Detect which cell encompasses the target text, then output its [x, y] center coordinate. 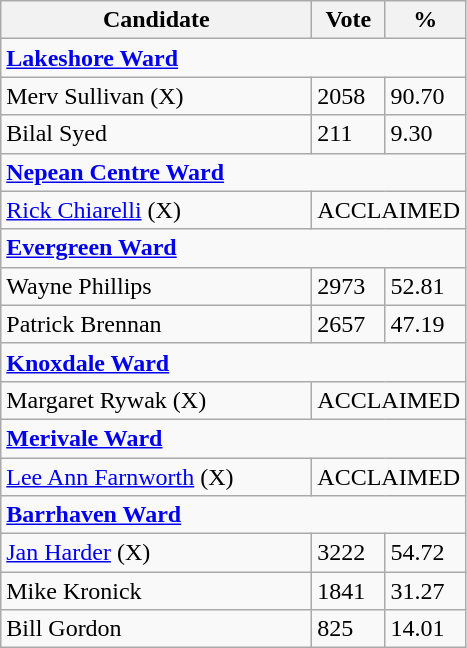
825 [348, 629]
Wayne Phillips [156, 286]
Merivale Ward [234, 438]
47.19 [426, 324]
Rick Chiarelli (X) [156, 210]
Mike Kronick [156, 591]
31.27 [426, 591]
2657 [348, 324]
90.70 [426, 96]
2058 [348, 96]
14.01 [426, 629]
Barrhaven Ward [234, 515]
% [426, 20]
1841 [348, 591]
2973 [348, 286]
Vote [348, 20]
Bilal Syed [156, 134]
54.72 [426, 553]
52.81 [426, 286]
Jan Harder (X) [156, 553]
Evergreen Ward [234, 248]
Margaret Rywak (X) [156, 400]
Patrick Brennan [156, 324]
Knoxdale Ward [234, 362]
3222 [348, 553]
211 [348, 134]
Candidate [156, 20]
Merv Sullivan (X) [156, 96]
Lakeshore Ward [234, 58]
9.30 [426, 134]
Lee Ann Farnworth (X) [156, 477]
Nepean Centre Ward [234, 172]
Bill Gordon [156, 629]
